Return [X, Y] of the center of cell containing provided text 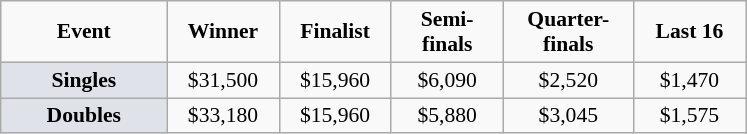
$1,470 [689, 80]
$3,045 [568, 116]
$1,575 [689, 116]
$31,500 [223, 80]
Winner [223, 32]
Finalist [335, 32]
Singles [84, 80]
$2,520 [568, 80]
Last 16 [689, 32]
Quarter-finals [568, 32]
Doubles [84, 116]
$5,880 [447, 116]
Event [84, 32]
$33,180 [223, 116]
$6,090 [447, 80]
Semi-finals [447, 32]
